Scan for the cell matching the given text and deliver its [x, y] coordinate at center. 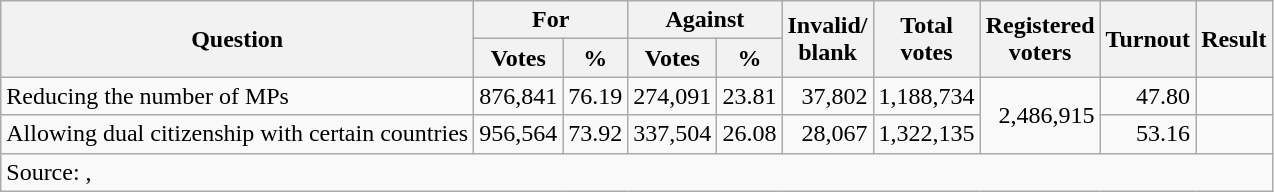
Against [705, 20]
For [551, 20]
Registeredvoters [1040, 39]
1,322,135 [926, 134]
274,091 [672, 96]
Allowing dual citizenship with certain countries [238, 134]
76.19 [596, 96]
876,841 [518, 96]
53.16 [1148, 134]
956,564 [518, 134]
1,188,734 [926, 96]
Question [238, 39]
Reducing the number of MPs [238, 96]
23.81 [750, 96]
Result [1234, 39]
Turnout [1148, 39]
337,504 [672, 134]
2,486,915 [1040, 115]
Source: , [636, 172]
37,802 [828, 96]
Totalvotes [926, 39]
Invalid/blank [828, 39]
26.08 [750, 134]
73.92 [596, 134]
47.80 [1148, 96]
28,067 [828, 134]
